Detect which cell encompasses the target text, then output its [x, y] center coordinate. 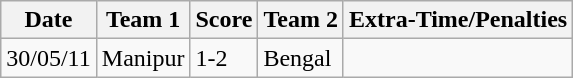
Team 1 [143, 20]
Bengal [301, 58]
Manipur [143, 58]
Date [49, 20]
Team 2 [301, 20]
30/05/11 [49, 58]
1-2 [224, 58]
Score [224, 20]
Extra-Time/Penalties [458, 20]
